From the cell containing the given text, extract its center point as [X, Y] coordinate. 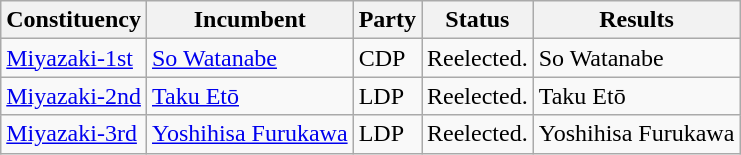
Miyazaki-3rd [74, 134]
Incumbent [250, 20]
Miyazaki-2nd [74, 96]
Results [636, 20]
Constituency [74, 20]
CDP [387, 58]
Miyazaki-1st [74, 58]
Status [478, 20]
Party [387, 20]
